Extract the [X, Y] coordinate from the center of the cell holding the provided text.  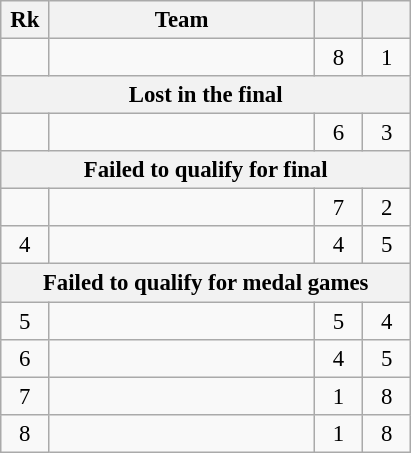
Failed to qualify for final [206, 170]
Lost in the final [206, 95]
Team [182, 20]
3 [387, 133]
2 [387, 208]
Rk [25, 20]
Failed to qualify for medal games [206, 283]
